For the text-containing cell, return its midpoint in (x, y) coordinate format. 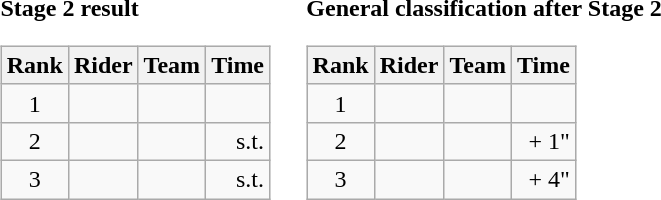
+ 4" (543, 179)
+ 1" (543, 141)
